Determine the (x, y) coordinate at the center of the cell enclosing the given text.  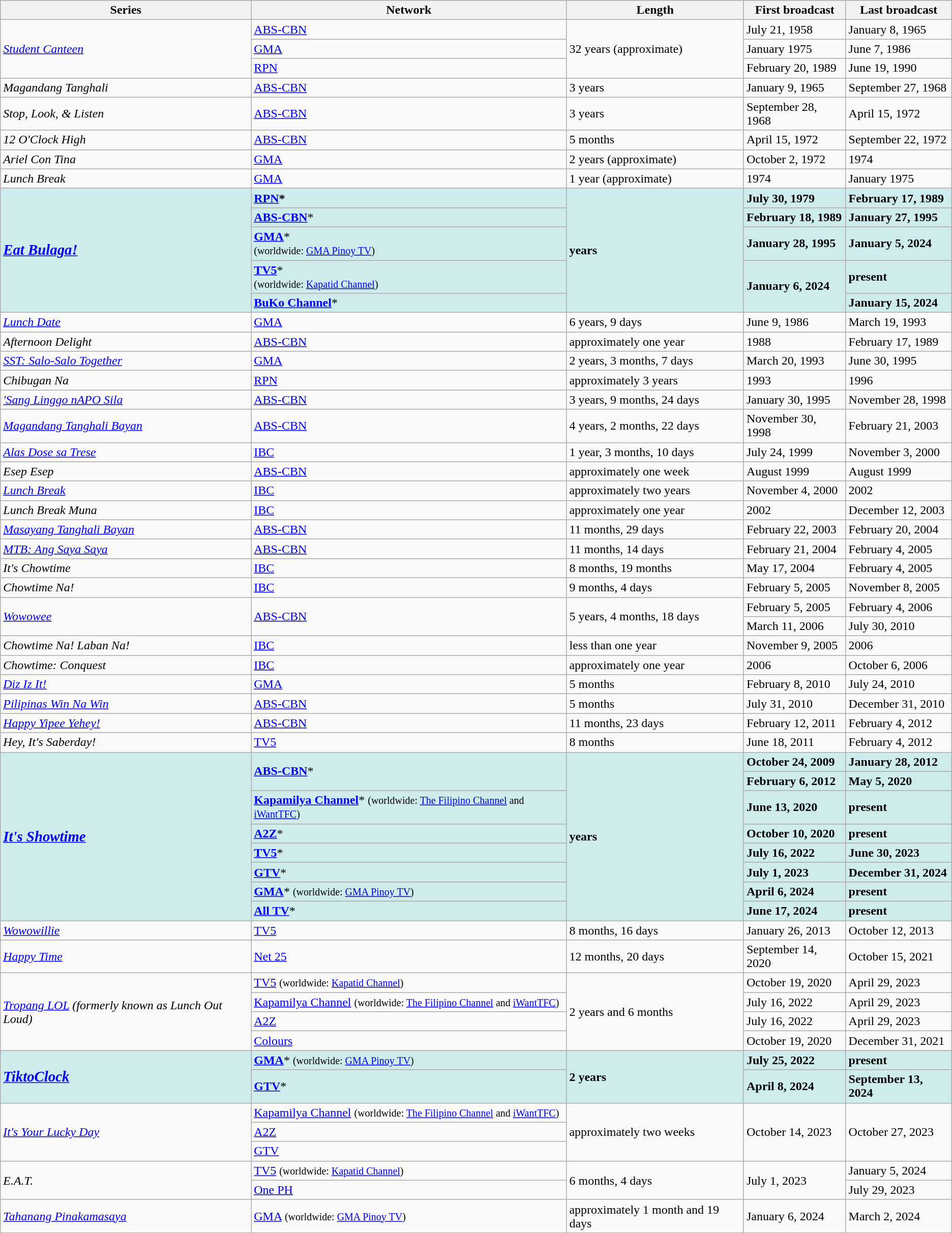
1993 (794, 380)
Tropang LOL (formerly known as Lunch Out Loud) (126, 1012)
6 years, 9 days (655, 322)
January 28, 1995 (794, 243)
November 8, 2005 (899, 587)
October 27, 2023 (899, 1132)
July 30, 1979 (794, 198)
November 3, 2000 (899, 452)
June 17, 2024 (794, 911)
11 months, 23 days (655, 723)
October 15, 2021 (899, 957)
February 6, 2012 (794, 781)
February 12, 2011 (794, 723)
TV5*(worldwide: Kapatid Channel) (409, 277)
approximately two weeks (655, 1132)
3 years, 9 months, 24 days (655, 400)
2 years and 6 months (655, 1012)
Ariel Con Tina (126, 159)
Alas Dose sa Trese (126, 452)
October 12, 2013 (899, 930)
Afternoon Delight (126, 342)
September 27, 1968 (899, 87)
All TV* (409, 911)
January 9, 1965 (794, 87)
Tahanang Pinakamasaya (126, 1216)
11 months, 14 days (655, 549)
June 30, 2023 (899, 853)
2 years, 3 months, 7 days (655, 361)
July 21, 1958 (794, 29)
Magandang Tanghali (126, 87)
Pilipinas Win Na Win (126, 704)
September 13, 2024 (899, 1086)
SST: Salo-Salo Together (126, 361)
BuKo Channel* (409, 303)
November 9, 2005 (794, 646)
June 19, 1990 (899, 68)
It's Chowtime (126, 568)
RPN* (409, 198)
Student Canteen (126, 49)
approximately two years (655, 491)
Happy Yipee Yehey! (126, 723)
MTB: Ang Saya Saya (126, 549)
8 months, 19 months (655, 568)
January 30, 1995 (794, 400)
June 18, 2011 (794, 742)
December 31, 2010 (899, 704)
11 months, 29 days (655, 529)
February 8, 2010 (794, 684)
April 8, 2024 (794, 1086)
GMA (worldwide: GMA Pinoy TV) (409, 1216)
4 years, 2 months, 22 days (655, 426)
Lunch Break Muna (126, 510)
Happy Time (126, 957)
October 24, 2009 (794, 762)
Chowtime: Conquest (126, 665)
32 years (approximate) (655, 49)
Length (655, 10)
8 months, 16 days (655, 930)
Masayang Tanghali Bayan (126, 529)
February 22, 2003 (794, 529)
July 24, 1999 (794, 452)
Diz Iz It! (126, 684)
One PH (409, 1190)
1 year, 3 months, 10 days (655, 452)
GMA*(worldwide: GMA Pinoy TV) (409, 243)
February 21, 2003 (899, 426)
Kapamilya Channel* (worldwide: The Filipino Channel and iWantTFC) (409, 807)
8 months (655, 742)
'Sang Linggo nAPO Sila (126, 400)
Wowowee (126, 616)
Chowtime Na! Laban Na! (126, 646)
1 year (approximate) (655, 178)
July 25, 2022 (794, 1060)
A2Z* (409, 833)
December 31, 2021 (899, 1041)
Hey, It's Saberday! (126, 742)
TV5* (409, 853)
January 27, 1995 (899, 217)
Chowtime Na! (126, 587)
approximately one week (655, 471)
Network (409, 10)
Lunch Date (126, 322)
July 31, 2010 (794, 704)
approximately 3 years (655, 380)
First broadcast (794, 10)
September 14, 2020 (794, 957)
Wowowillie (126, 930)
approximately 1 month and 19 days (655, 1216)
October 6, 2006 (899, 665)
September 28, 1968 (794, 114)
September 22, 1972 (899, 140)
Chibugan Na (126, 380)
February 20, 2004 (899, 529)
2 years (655, 1077)
December 12, 2003 (899, 510)
July 30, 2010 (899, 626)
March 2, 2024 (899, 1216)
July 24, 2010 (899, 684)
Series (126, 10)
June 30, 1995 (899, 361)
January 8, 1965 (899, 29)
Colours (409, 1041)
Eat Bulaga! (126, 250)
October 10, 2020 (794, 833)
TiktoClock (126, 1077)
July 29, 2023 (899, 1190)
February 4, 2006 (899, 607)
It's Showtime (126, 836)
December 31, 2024 (899, 872)
9 months, 4 days (655, 587)
less than one year (655, 646)
Esep Esep (126, 471)
March 19, 1993 (899, 322)
March 11, 2006 (794, 626)
February 21, 2004 (794, 549)
June 9, 1986 (794, 322)
12 O'Clock High (126, 140)
5 years, 4 months, 18 days (655, 616)
January 15, 2024 (899, 303)
June 7, 1986 (899, 49)
February 18, 1989 (794, 217)
November 30, 1998 (794, 426)
May 5, 2020 (899, 781)
1988 (794, 342)
January 28, 2012 (899, 762)
November 28, 1998 (899, 400)
6 months, 4 days (655, 1180)
Stop, Look, & Listen (126, 114)
May 17, 2004 (794, 568)
April 6, 2024 (794, 891)
June 13, 2020 (794, 807)
1996 (899, 380)
January 26, 2013 (794, 930)
February 20, 1989 (794, 68)
October 14, 2023 (794, 1132)
Net 25 (409, 957)
March 20, 1993 (794, 361)
It's Your Lucky Day (126, 1132)
November 4, 2000 (794, 491)
Last broadcast (899, 10)
12 months, 20 days (655, 957)
E.A.T. (126, 1180)
2 years (approximate) (655, 159)
GTV (409, 1151)
October 2, 1972 (794, 159)
Magandang Tanghali Bayan (126, 426)
